Capture the cell that displays the provided text and extract its [X, Y] central coordinate. 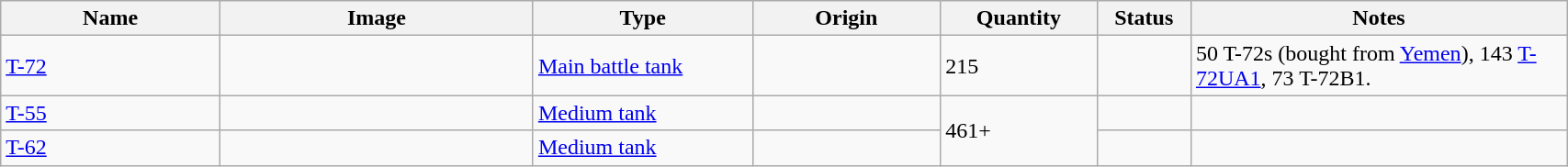
Image [377, 18]
Name [110, 18]
215 [1019, 66]
T-62 [110, 148]
50 T-72s (bought from Yemen), 143 T-72UA1, 73 T-72B1. [1378, 66]
Main battle tank [643, 66]
Origin [847, 18]
Type [643, 18]
T-72 [110, 66]
461+ [1019, 130]
Status [1144, 18]
Notes [1378, 18]
Quantity [1019, 18]
T-55 [110, 113]
